Identify which cell holds the provided text, then report its [x, y] central coordinate. 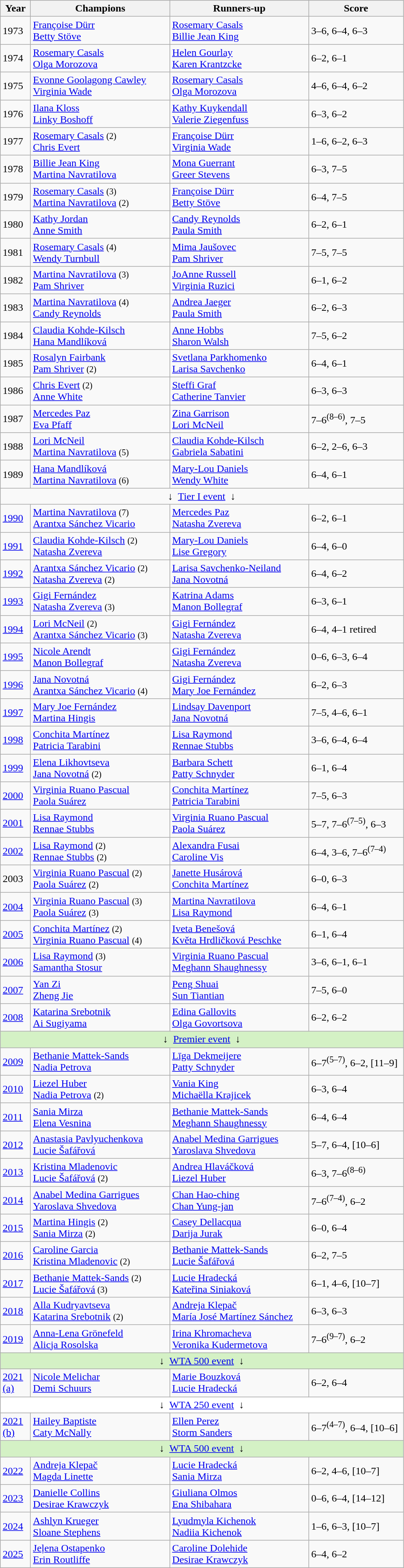
Kathy Kuykendall Valerie Ziegenfuss [239, 113]
Lyudmyla Kichenok Nadiia Kichenok [239, 1526]
1988 [15, 447]
Hailey Baptiste Caty McNally [100, 1426]
1982 [15, 280]
0–6, 6–4, [14–12] [356, 1498]
Bethanie Mattek-Sands (2) Lucie Šafářová (3) [100, 1283]
Virginia Ruano Pascual (2) Paola Suárez (2) [100, 879]
1993 [15, 601]
Billie Jean King Martina Navratilova [100, 169]
6–4, 6–4 [356, 1117]
Mima Jaušovec Pam Shriver [239, 252]
Caroline Garcia Kristina Mladenovic (2) [100, 1256]
1991 [15, 546]
Year [15, 9]
5–7, 7–6(7–5), 6–3 [356, 824]
Steffi Graf Catherine Tanvier [239, 391]
2008 [15, 1017]
Anne Hobbs Sharon Walsh [239, 335]
Rosemary Casals (3) Martina Navratilova (2) [100, 197]
Mona Guerrant Greer Stevens [239, 169]
Martina Navratilova Lisa Raymond [239, 906]
Danielle Collins Desirae Krawczyk [100, 1498]
2015 [15, 1228]
Kristina Mladenovic Lucie Šafářová (2) [100, 1172]
5–7, 6–4, [10–6] [356, 1144]
Bethanie Mattek-Sands Nadia Petrova [100, 1062]
6–7(5–7), 6–2, [11–9] [356, 1062]
Yan Zi Zheng Jie [100, 990]
2021 (a) [15, 1383]
Zina Garrison Lori McNeil [239, 419]
7–6(9–7), 6–2 [356, 1339]
Katarina Srebotnik Ai Sugiyama [100, 1017]
6–3, 6–1 [356, 601]
1989 [15, 474]
Peng Shuai Sun Tiantian [239, 990]
2025 [15, 1554]
Claudia Kohde-Kilsch (2) Natasha Zvereva [100, 546]
Iveta Benešová Květa Hrdličková Peschke [239, 934]
Score [356, 9]
1984 [15, 335]
Irina Khromacheva Veronika Kudermetova [239, 1339]
1983 [15, 308]
1975 [15, 86]
2021 (b) [15, 1426]
Andreja Klepač María José Martínez Sánchez [239, 1311]
1978 [15, 169]
↓ Tier I event ↓ [202, 496]
6–4, 3–6, 7–6(7–4) [356, 851]
6–1, 6–2 [356, 280]
7–5, 6–3 [356, 796]
2009 [15, 1062]
6–3, 6–2 [356, 113]
Bethanie Mattek-Sands Lucie Šafářová [239, 1256]
Arantxa Sánchez Vicario (2) Natasha Zvereva (2) [100, 574]
JoAnne Russell Virginia Ruzici [239, 280]
Virginia Ruano Pascual Meghann Shaughnessy [239, 962]
Mercedes Paz Natasha Zvereva [239, 518]
2011 [15, 1117]
Barbara Schett Patty Schnyder [239, 767]
Martina Navratilova (7) Arantxa Sánchez Vicario [100, 518]
2006 [15, 962]
Svetlana Parkhomenko Larisa Savchenko [239, 363]
6–2, 6–4 [356, 1383]
2001 [15, 824]
1–6, 6–3, [10–7] [356, 1526]
Candy Reynolds Paula Smith [239, 224]
6–4, 6–0 [356, 546]
Marie Bouzková Lucie Hradecká [239, 1383]
6–4, 4–1 retired [356, 629]
Vania King Michaëlla Krajicek [239, 1089]
2010 [15, 1089]
3–6, 6–4, 6–4 [356, 740]
6–3, 7–5 [356, 169]
Casey Dellacqua Darija Jurak [239, 1228]
Kathy Jordan Anne Smith [100, 224]
2003 [15, 879]
Rosemary Casals (2) Chris Evert [100, 142]
7–5, 6–2 [356, 335]
1981 [15, 252]
1974 [15, 58]
2024 [15, 1526]
Andrea Jaeger Paula Smith [239, 308]
Larisa Savchenko-Neiland Jana Novotná [239, 574]
Jeļena Ostapenko Erin Routliffe [100, 1554]
2013 [15, 1172]
Claudia Kohde-Kilsch Gabriela Sabatini [239, 447]
Runners-up [239, 9]
2018 [15, 1311]
Elena Likhovtseva Jana Novotná (2) [100, 767]
6–2, 2–6, 6–3 [356, 447]
Martina Navratilova (3) Pam Shriver [100, 280]
1999 [15, 767]
2023 [15, 1498]
Jana Novotná Arantxa Sánchez Vicario (4) [100, 685]
6–7(4–7), 6–4, [10–6] [356, 1426]
2002 [15, 851]
2016 [15, 1256]
2005 [15, 934]
1977 [15, 142]
1976 [15, 113]
1998 [15, 740]
Caroline Dolehide Desirae Krawczyk [239, 1554]
Mary-Lou Daniels Lise Gregory [239, 546]
Lisa Raymond (2) Rennae Stubbs (2) [100, 851]
1992 [15, 574]
6–3, 6–4 [356, 1089]
Lori McNeil (2) Arantxa Sánchez Vicario (3) [100, 629]
Mary Joe Fernández Martina Hingis [100, 712]
Gigi Fernández Natasha Zvereva (3) [100, 601]
1990 [15, 518]
6–2, 7–5 [356, 1256]
1996 [15, 685]
Lucie Hradecká Kateřina Siniaková [239, 1283]
1973 [15, 31]
1986 [15, 391]
3–6, 6–4, 6–3 [356, 31]
Edina Gallovits Olga Govortsova [239, 1017]
Lucie Hradecká Sania Mirza [239, 1471]
Mary-Lou Daniels Wendy White [239, 474]
2012 [15, 1144]
Mercedes Paz Eva Pfaff [100, 419]
Helen Gourlay Karen Krantzcke [239, 58]
Chris Evert (2) Anne White [100, 391]
Janette Husárová Conchita Martínez [239, 879]
Alla Kudryavtseva Katarina Srebotnik (2) [100, 1311]
Champions [100, 9]
↓ Premier event ↓ [202, 1039]
6–2, 6–2 [356, 1017]
2017 [15, 1283]
Rosemary Casals (4) Wendy Turnbull [100, 252]
7–5, 7–5 [356, 252]
Giuliana Olmos Ena Shibahara [239, 1498]
Chan Hao-ching Chan Yung-jan [239, 1200]
1985 [15, 363]
0–6, 6–3, 6–4 [356, 657]
Andrea Hlaváčková Liezel Huber [239, 1172]
6–3, 7–6(8–6) [356, 1172]
6–0, 6–3 [356, 879]
Claudia Kohde-Kilsch Hana Mandlíková [100, 335]
1994 [15, 629]
4–6, 6–4, 6–2 [356, 86]
Gigi Fernández Mary Joe Fernández [239, 685]
6–0, 6–4 [356, 1228]
3–6, 6–1, 6–1 [356, 962]
Rosemary Casals Billie Jean King [239, 31]
Françoise Dürr Virginia Wade [239, 142]
Alexandra Fusai Caroline Vis [239, 851]
Ellen Perez Storm Sanders [239, 1426]
7–6(8–6), 7–5 [356, 419]
2022 [15, 1471]
Anastasia Pavlyuchenkova Lucie Šafářová [100, 1144]
↓ WTA 250 event ↓ [202, 1405]
1–6, 6–2, 6–3 [356, 142]
6–2, 4–6, [10–7] [356, 1471]
Andreja Klepač Magda Linette [100, 1471]
2004 [15, 906]
Bethanie Mattek-Sands Meghann Shaughnessy [239, 1117]
Virginia Ruano Pascual (3) Paola Suárez (3) [100, 906]
1980 [15, 224]
Martina Navratilova (4) Candy Reynolds [100, 308]
Conchita Martínez (2) Virginia Ruano Pascual (4) [100, 934]
Katrina Adams Manon Bollegraf [239, 601]
6–4, 7–5 [356, 197]
1997 [15, 712]
Evonne Goolagong Cawley Virginia Wade [100, 86]
Rosalyn Fairbank Pam Shriver (2) [100, 363]
1995 [15, 657]
Nicole Melichar Demi Schuurs [100, 1383]
Sania Mirza Elena Vesnina [100, 1117]
7–5, 6–0 [356, 990]
Hana Mandlíková Martina Navratilova (6) [100, 474]
Lori McNeil Martina Navratilova (5) [100, 447]
2000 [15, 796]
Ashlyn Krueger Sloane Stephens [100, 1526]
Lisa Raymond (3) Samantha Stosur [100, 962]
Nicole Arendt Manon Bollegraf [100, 657]
2007 [15, 990]
6–1, 4–6, [10–7] [356, 1283]
1987 [15, 419]
Martina Hingis (2) Sania Mirza (2) [100, 1228]
Liezel Huber Nadia Petrova (2) [100, 1089]
Līga Dekmeijere Patty Schnyder [239, 1062]
Anna-Lena Grönefeld Alicja Rosolska [100, 1339]
2019 [15, 1339]
2014 [15, 1200]
7–5, 4–6, 6–1 [356, 712]
7–6(7–4), 6–2 [356, 1200]
Ilana Kloss Linky Boshoff [100, 113]
1979 [15, 197]
Lindsay Davenport Jana Novotná [239, 712]
